Determine the (x, y) coordinate at the center of the cell enclosing the given text.  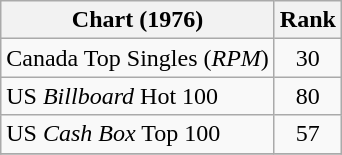
30 (308, 58)
57 (308, 134)
Canada Top Singles (RPM) (138, 58)
US Cash Box Top 100 (138, 134)
80 (308, 96)
Rank (308, 20)
US Billboard Hot 100 (138, 96)
Chart (1976) (138, 20)
